Detect which cell encompasses the target text, then output its [x, y] center coordinate. 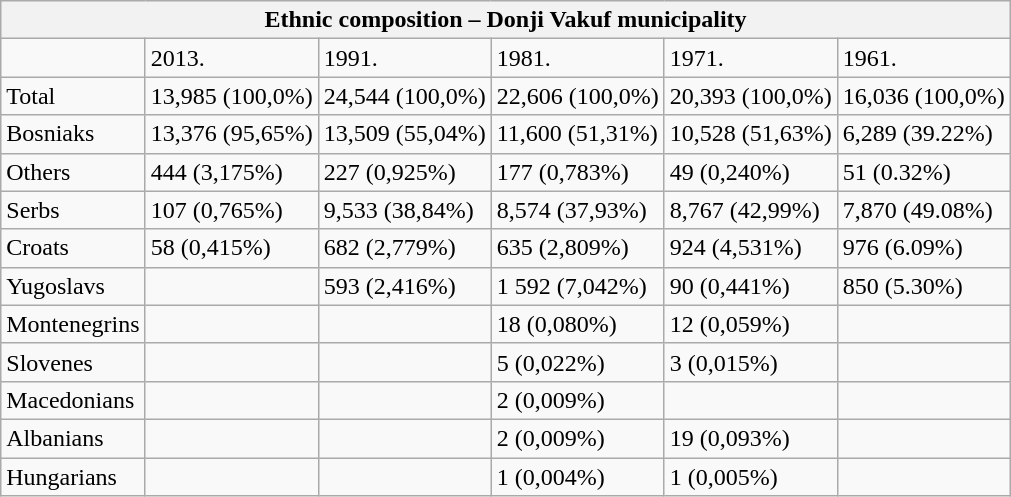
1 592 (7,042%) [578, 286]
Total [73, 96]
635 (2,809%) [578, 248]
24,544 (100,0%) [404, 96]
51 (0.32%) [924, 172]
18 (0,080%) [578, 324]
9,533 (38,84%) [404, 210]
Hungarians [73, 477]
1 (0,005%) [750, 477]
444 (3,175%) [232, 172]
8,574 (37,93%) [578, 210]
1961. [924, 58]
227 (0,925%) [404, 172]
10,528 (51,63%) [750, 134]
58 (0,415%) [232, 248]
Others [73, 172]
1981. [578, 58]
13,985 (100,0%) [232, 96]
1 (0,004%) [578, 477]
593 (2,416%) [404, 286]
90 (0,441%) [750, 286]
107 (0,765%) [232, 210]
Yugoslavs [73, 286]
682 (2,779%) [404, 248]
Bosniaks [73, 134]
177 (0,783%) [578, 172]
924 (4,531%) [750, 248]
5 (0,022%) [578, 362]
Macedonians [73, 400]
7,870 (49.08%) [924, 210]
19 (0,093%) [750, 438]
3 (0,015%) [750, 362]
20,393 (100,0%) [750, 96]
16,036 (100,0%) [924, 96]
Ethnic composition – Donji Vakuf municipality [506, 20]
1971. [750, 58]
2013. [232, 58]
22,606 (100,0%) [578, 96]
Albanians [73, 438]
1991. [404, 58]
12 (0,059%) [750, 324]
976 (6.09%) [924, 248]
Croats [73, 248]
49 (0,240%) [750, 172]
8,767 (42,99%) [750, 210]
Montenegrins [73, 324]
Slovenes [73, 362]
850 (5.30%) [924, 286]
13,509 (55,04%) [404, 134]
6,289 (39.22%) [924, 134]
11,600 (51,31%) [578, 134]
13,376 (95,65%) [232, 134]
Serbs [73, 210]
